From the cell containing the given text, extract its center point as (X, Y) coordinate. 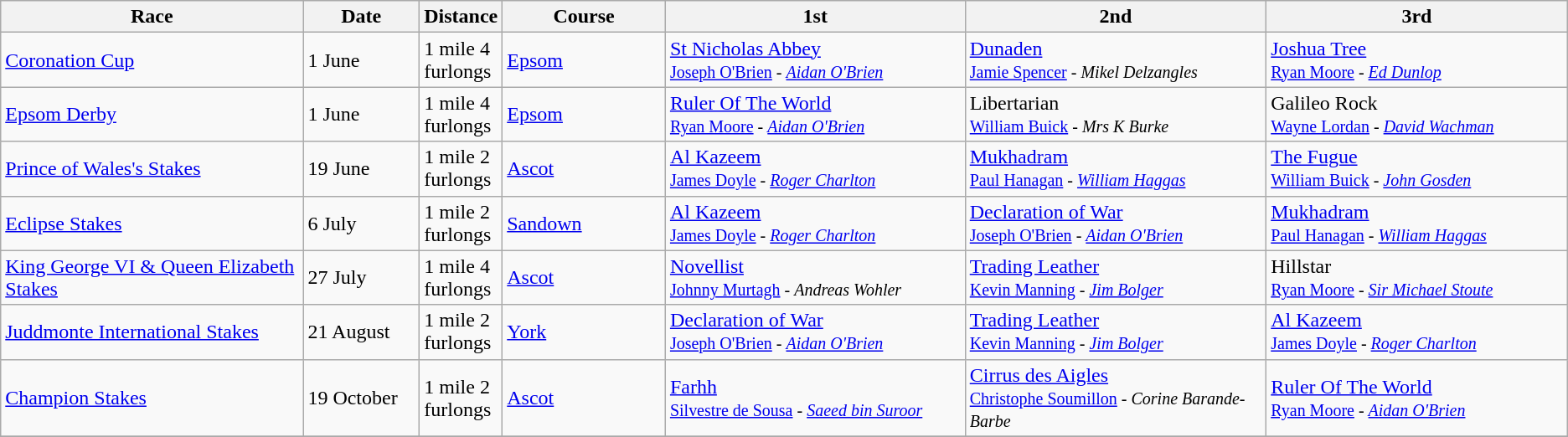
19 June (362, 169)
2nd (1116, 17)
FarhhSilvestre de Sousa - Saeed bin Suroor (815, 398)
St Nicholas AbbeyJoseph O'Brien - Aidan O'Brien (815, 60)
DunadenJamie Spencer - Mikel Delzangles (1116, 60)
The FugueWilliam Buick - John Gosden (1417, 169)
Cirrus des AiglesChristophe Soumillon - Corine Barande-Barbe (1116, 398)
Juddmonte International Stakes (152, 332)
Prince of Wales's Stakes (152, 169)
6 July (362, 223)
3rd (1417, 17)
Galileo RockWayne Lordan - David Wachman (1417, 114)
27 July (362, 278)
21 August (362, 332)
Eclipse Stakes (152, 223)
York (585, 332)
Course (585, 17)
Date (362, 17)
HillstarRyan Moore - Sir Michael Stoute (1417, 278)
Joshua TreeRyan Moore - Ed Dunlop (1417, 60)
Champion Stakes (152, 398)
NovellistJohnny Murtagh - Andreas Wohler (815, 278)
Coronation Cup (152, 60)
Sandown (585, 223)
1st (815, 17)
Epsom Derby (152, 114)
Distance (461, 17)
King George VI & Queen Elizabeth Stakes (152, 278)
LibertarianWilliam Buick - Mrs K Burke (1116, 114)
Race (152, 17)
19 October (362, 398)
